Identify which cell holds the provided text, then report its [x, y] central coordinate. 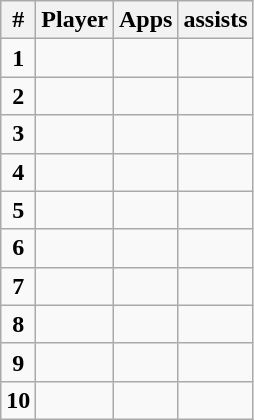
10 [18, 400]
2 [18, 96]
7 [18, 286]
5 [18, 210]
assists [216, 20]
8 [18, 324]
6 [18, 248]
4 [18, 172]
1 [18, 58]
Apps [146, 20]
# [18, 20]
Player [75, 20]
9 [18, 362]
3 [18, 134]
